Identify which cell holds the provided text, then report its (x, y) central coordinate. 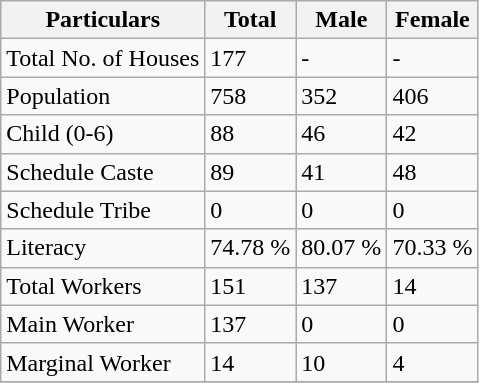
Female (432, 20)
46 (342, 134)
Literacy (103, 248)
Particulars (103, 20)
80.07 % (342, 248)
Total Workers (103, 286)
177 (250, 58)
Schedule Caste (103, 172)
406 (432, 96)
41 (342, 172)
151 (250, 286)
70.33 % (432, 248)
4 (432, 362)
Male (342, 20)
Total (250, 20)
10 (342, 362)
Population (103, 96)
Schedule Tribe (103, 210)
Child (0-6) (103, 134)
74.78 % (250, 248)
758 (250, 96)
88 (250, 134)
89 (250, 172)
48 (432, 172)
42 (432, 134)
Total No. of Houses (103, 58)
Main Worker (103, 324)
Marginal Worker (103, 362)
352 (342, 96)
